Return (x, y) of the center of cell containing provided text 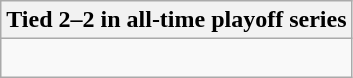
Tied 2–2 in all-time playoff series (176, 20)
